Detect which cell encompasses the target text, then output its [x, y] center coordinate. 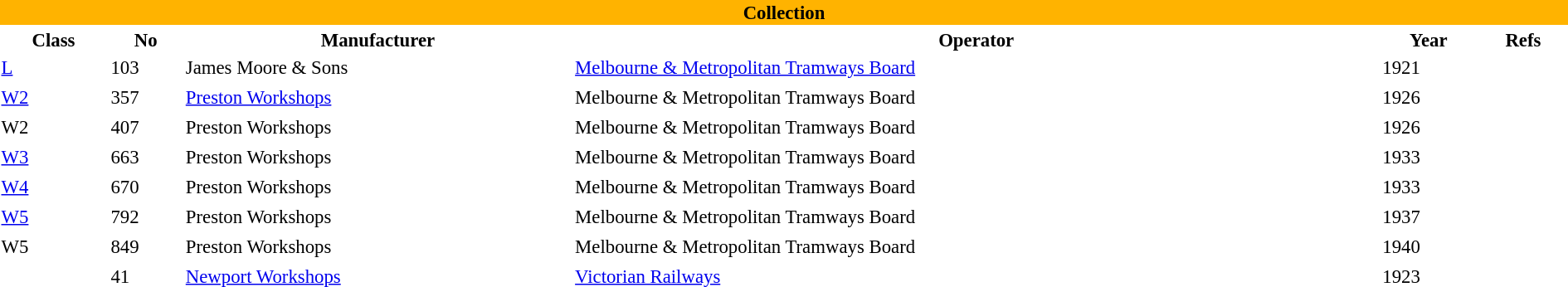
849 [146, 246]
Refs [1523, 40]
670 [146, 187]
James Moore & Sons [377, 67]
W3 [53, 157]
No [146, 40]
1921 [1429, 67]
1940 [1429, 246]
103 [146, 67]
L [53, 67]
Class [53, 40]
W4 [53, 187]
407 [146, 127]
Operator [976, 40]
1937 [1429, 216]
663 [146, 157]
792 [146, 216]
Manufacturer [377, 40]
Year [1429, 40]
357 [146, 97]
Collection [784, 12]
